Output the (X, Y) coordinate of the center of the cell containing the given text.  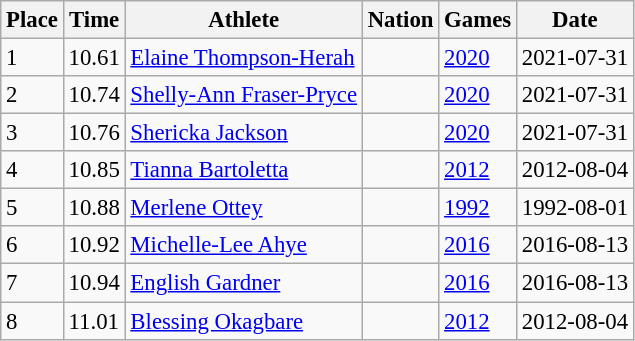
10.88 (94, 208)
Blessing Okagbare (244, 321)
1992-08-01 (574, 208)
1992 (478, 208)
10.94 (94, 283)
Games (478, 20)
Elaine Thompson-Herah (244, 58)
Shericka Jackson (244, 133)
5 (32, 208)
Merlene Ottey (244, 208)
10.92 (94, 245)
Tianna Bartoletta (244, 170)
6 (32, 245)
11.01 (94, 321)
Shelly-Ann Fraser-Pryce (244, 95)
10.61 (94, 58)
Time (94, 20)
Date (574, 20)
8 (32, 321)
Place (32, 20)
Nation (400, 20)
2 (32, 95)
English Gardner (244, 283)
10.76 (94, 133)
3 (32, 133)
Athlete (244, 20)
10.74 (94, 95)
4 (32, 170)
10.85 (94, 170)
Michelle-Lee Ahye (244, 245)
7 (32, 283)
1 (32, 58)
